Extract the [X, Y] coordinate from the center of the cell holding the provided text.  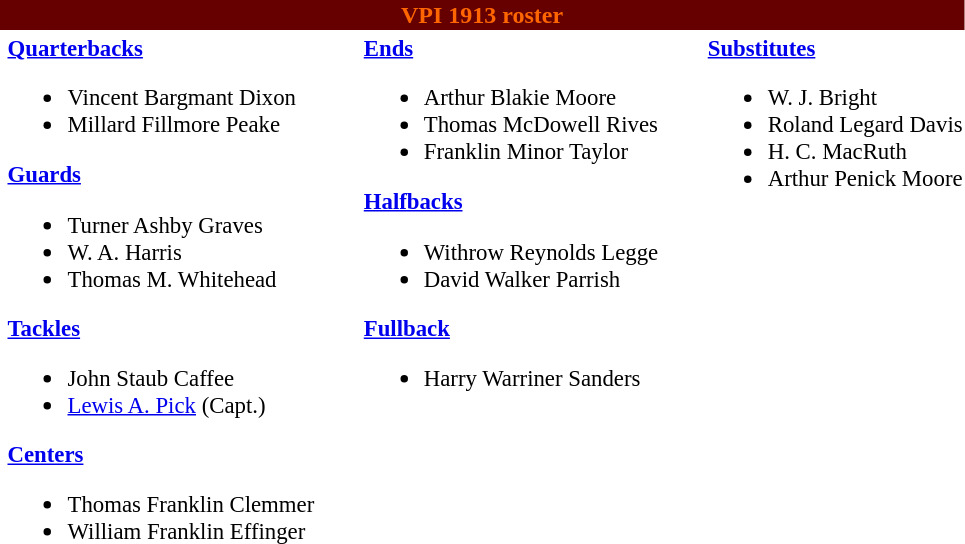
VPI 1913 roster [482, 15]
